Scan for the cell matching the given text and deliver its (x, y) coordinate at center. 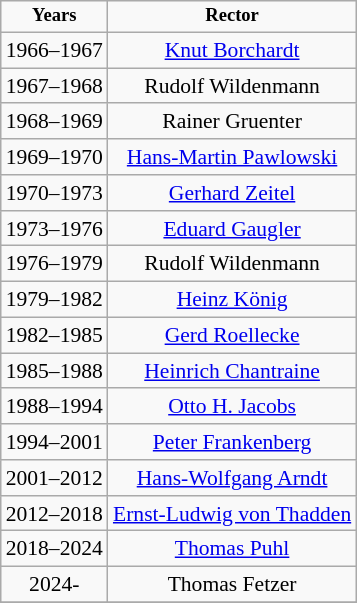
1982–1985 (54, 335)
Rector (232, 16)
1979–1982 (54, 300)
1968–1969 (54, 121)
Rainer Gruenter (232, 121)
Heinrich Chantraine (232, 371)
2012–2018 (54, 513)
1970–1973 (54, 193)
Gerhard Zeitel (232, 193)
1994–2001 (54, 442)
1969–1970 (54, 157)
1976–1979 (54, 264)
1985–1988 (54, 371)
Thomas Fetzer (232, 585)
Years (54, 16)
Thomas Puhl (232, 549)
1967–1968 (54, 86)
2018–2024 (54, 549)
Knut Borchardt (232, 50)
2024- (54, 585)
1966–1967 (54, 50)
1988–1994 (54, 406)
Hans-Martin Pawlowski (232, 157)
Otto H. Jacobs (232, 406)
Peter Frankenberg (232, 442)
1973–1976 (54, 228)
Gerd Roellecke (232, 335)
Hans-Wolfgang Arndt (232, 478)
Eduard Gaugler (232, 228)
2001–2012 (54, 478)
Heinz König (232, 300)
Ernst-Ludwig von Thadden (232, 513)
